Return the [x, y] coordinate for the center point of the cell that contains the specified text.  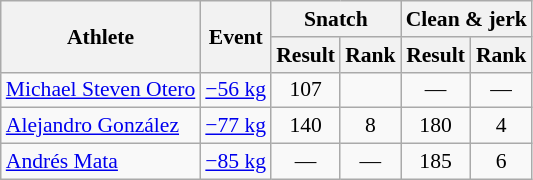
Snatch [336, 19]
Andrés Mata [101, 162]
180 [436, 126]
Clean & jerk [466, 19]
107 [306, 90]
Michael Steven Otero [101, 90]
−56 kg [236, 90]
Athlete [101, 36]
Alejandro González [101, 126]
8 [370, 126]
4 [500, 126]
Event [236, 36]
140 [306, 126]
6 [500, 162]
−85 kg [236, 162]
185 [436, 162]
−77 kg [236, 126]
